For the text-containing cell, return its midpoint in (X, Y) coordinate format. 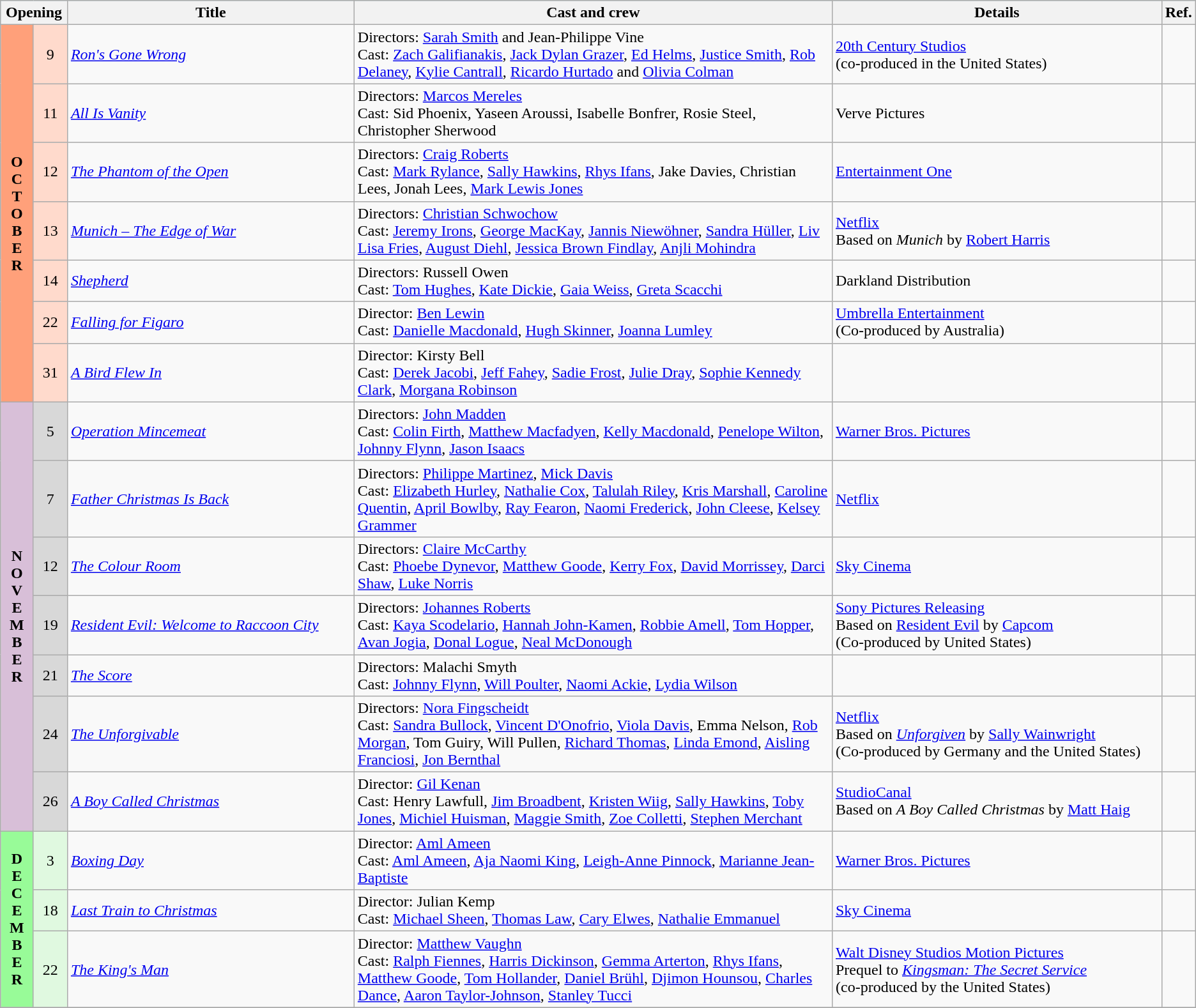
The Score (211, 675)
Verve Pictures (997, 113)
14 (50, 281)
DECEMBER (17, 919)
NOVEMBER (17, 616)
Director: Aml Ameen Cast: Aml Ameen, Aja Naomi King, Leigh-Anne Pinnock, Marianne Jean-Baptiste (593, 860)
The Unforgivable (211, 735)
Operation Mincemeat (211, 431)
The Phantom of the Open (211, 172)
Directors: Marcos MerelesCast: Sid Phoenix, Yaseen Aroussi, Isabelle Bonfrer, Rosie Steel, Christopher Sherwood (593, 113)
Umbrella Entertainment (Co-produced by Australia) (997, 322)
Father Christmas Is Back (211, 498)
26 (50, 802)
3 (50, 860)
18 (50, 911)
11 (50, 113)
A Bird Flew In (211, 372)
Ref. (1178, 13)
Netflix (997, 498)
All Is Vanity (211, 113)
19 (50, 625)
Director: Ben Lewin Cast: Danielle Macdonald, Hugh Skinner, Joanna Lumley (593, 322)
Cast and crew (593, 13)
Boxing Day (211, 860)
A Boy Called Christmas (211, 802)
Darkland Distribution (997, 281)
Entertainment One (997, 172)
21 (50, 675)
Directors: Malachi Smyth Cast: Johnny Flynn, Will Poulter, Naomi Ackie, Lydia Wilson (593, 675)
9 (50, 54)
StudioCanal Based on A Boy Called Christmas by Matt Haig (997, 802)
24 (50, 735)
7 (50, 498)
13 (50, 231)
Details (997, 13)
OCTOBER (17, 213)
Directors: Russell OwenCast: Tom Hughes, Kate Dickie, Gaia Weiss, Greta Scacchi (593, 281)
Netflix Based on Unforgiven by Sally Wainwright (Co-produced by Germany and the United States) (997, 735)
Resident Evil: Welcome to Raccoon City (211, 625)
Ron's Gone Wrong (211, 54)
Netflix Based on Munich by Robert Harris (997, 231)
Sony Pictures Releasing Based on Resident Evil by Capcom (Co-produced by United States) (997, 625)
31 (50, 372)
Directors: Craig Roberts Cast: Mark Rylance, Sally Hawkins, Rhys Ifans, Jake Davies, Christian Lees, Jonah Lees, Mark Lewis Jones (593, 172)
Director: Kirsty Bell Cast: Derek Jacobi, Jeff Fahey, Sadie Frost, Julie Dray, Sophie Kennedy Clark, Morgana Robinson (593, 372)
20th Century Studios(co-produced in the United States) (997, 54)
5 (50, 431)
The King's Man (211, 970)
Falling for Figaro (211, 322)
The Colour Room (211, 566)
Title (211, 13)
Directors: Johannes Roberts Cast: Kaya Scodelario, Hannah John-Kamen, Robbie Amell, Tom Hopper, Avan Jogia, Donal Logue, Neal McDonough (593, 625)
Walt Disney Studios Motion Pictures Prequel to Kingsman: The Secret Service (co-produced by the United States) (997, 970)
Munich – The Edge of War (211, 231)
Shepherd (211, 281)
Last Train to Christmas (211, 911)
Directors: John Madden Cast: Colin Firth, Matthew Macfadyen, Kelly Macdonald, Penelope Wilton, Johnny Flynn, Jason Isaacs (593, 431)
Director: Julian Kemp Cast: Michael Sheen, Thomas Law, Cary Elwes, Nathalie Emmanuel (593, 911)
Opening (34, 13)
Directors: Claire McCarthy Cast: Phoebe Dynevor, Matthew Goode, Kerry Fox, David Morrissey, Darci Shaw, Luke Norris (593, 566)
